Determine the [x, y] coordinate at the center of the cell enclosing the given text.  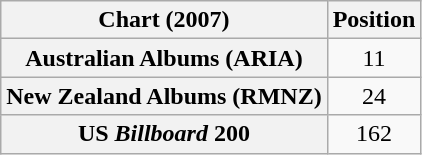
Position [374, 20]
162 [374, 134]
Chart (2007) [164, 20]
New Zealand Albums (RMNZ) [164, 96]
Australian Albums (ARIA) [164, 58]
24 [374, 96]
US Billboard 200 [164, 134]
11 [374, 58]
